Scan for the cell matching the given text and deliver its (x, y) coordinate at center. 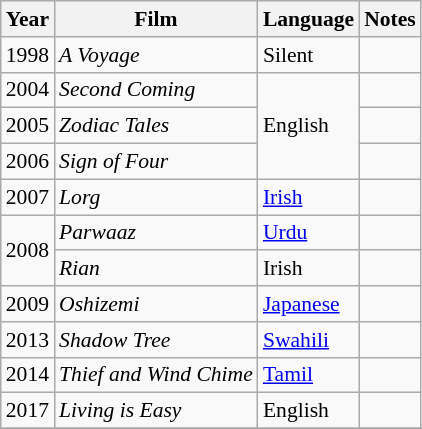
2006 (28, 162)
2009 (28, 304)
Sign of Four (156, 162)
Oshizemi (156, 304)
2017 (28, 411)
Film (156, 19)
2007 (28, 197)
Rian (156, 269)
Swahili (308, 340)
Lorg (156, 197)
2014 (28, 375)
2004 (28, 90)
Thief and Wind Chime (156, 375)
Silent (308, 55)
1998 (28, 55)
Parwaaz (156, 233)
Year (28, 19)
Language (308, 19)
2005 (28, 126)
Japanese (308, 304)
Living is Easy (156, 411)
A Voyage (156, 55)
Urdu (308, 233)
Notes (390, 19)
Tamil (308, 375)
Zodiac Tales (156, 126)
2008 (28, 250)
Second Coming (156, 90)
Shadow Tree (156, 340)
2013 (28, 340)
